For the text-containing cell, return its midpoint in (X, Y) coordinate format. 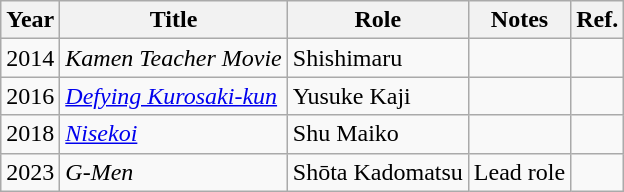
Role (378, 20)
G-Men (174, 172)
Notes (519, 20)
Ref. (598, 20)
2016 (30, 96)
Title (174, 20)
Shu Maiko (378, 134)
2014 (30, 58)
Nisekoi (174, 134)
Defying Kurosaki-kun (174, 96)
Shōta Kadomatsu (378, 172)
Yusuke Kaji (378, 96)
2018 (30, 134)
2023 (30, 172)
Lead role (519, 172)
Year (30, 20)
Kamen Teacher Movie (174, 58)
Shishimaru (378, 58)
